Locate the cell with the specified text and output its [x, y] center coordinate. 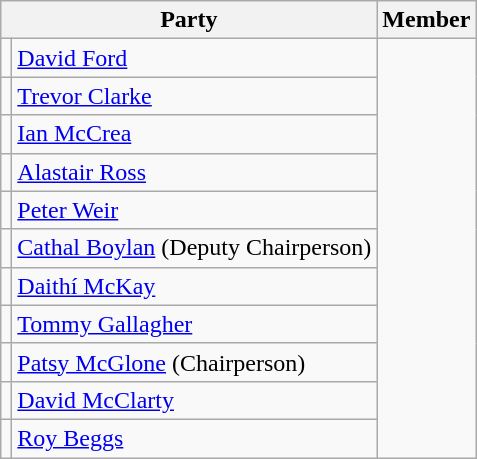
Patsy McGlone (Chairperson) [194, 362]
Ian McCrea [194, 134]
Roy Beggs [194, 438]
David Ford [194, 58]
David McClarty [194, 400]
Party [189, 20]
Member [426, 20]
Tommy Gallagher [194, 324]
Cathal Boylan (Deputy Chairperson) [194, 248]
Alastair Ross [194, 172]
Trevor Clarke [194, 96]
Daithí McKay [194, 286]
Peter Weir [194, 210]
